Find where the given text appears and provide that cell's center as (x, y) coordinate. 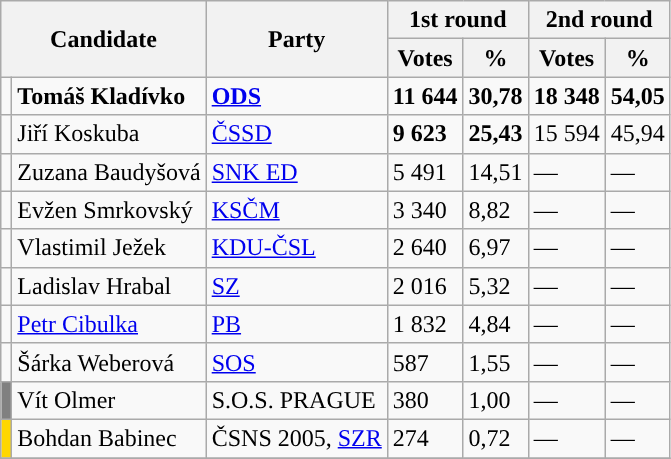
2nd round (599, 20)
Vít Olmer (109, 400)
ČSNS 2005, SZR (296, 438)
3 340 (425, 210)
PB (296, 324)
15 594 (566, 134)
5 491 (425, 172)
1,55 (496, 362)
Jiří Koskuba (109, 134)
4,84 (496, 324)
Zuzana Baudyšová (109, 172)
1 832 (425, 324)
380 (425, 400)
9 623 (425, 134)
8,82 (496, 210)
25,43 (496, 134)
Bohdan Babinec (109, 438)
30,78 (496, 96)
KSČM (296, 210)
ODS (296, 96)
11 644 (425, 96)
54,05 (638, 96)
1,00 (496, 400)
Candidate (104, 39)
SOS (296, 362)
Evžen Smrkovský (109, 210)
KDU-ČSL (296, 248)
0,72 (496, 438)
S.O.S. PRAGUE (296, 400)
ČSSD (296, 134)
Ladislav Hrabal (109, 286)
Vlastimil Ježek (109, 248)
14,51 (496, 172)
2 640 (425, 248)
Šárka Weberová (109, 362)
2 016 (425, 286)
SZ (296, 286)
1st round (458, 20)
45,94 (638, 134)
Tomáš Kladívko (109, 96)
Party (296, 39)
5,32 (496, 286)
274 (425, 438)
18 348 (566, 96)
Petr Cibulka (109, 324)
SNK ED (296, 172)
6,97 (496, 248)
587 (425, 362)
